From the cell containing the given text, extract its center point as [x, y] coordinate. 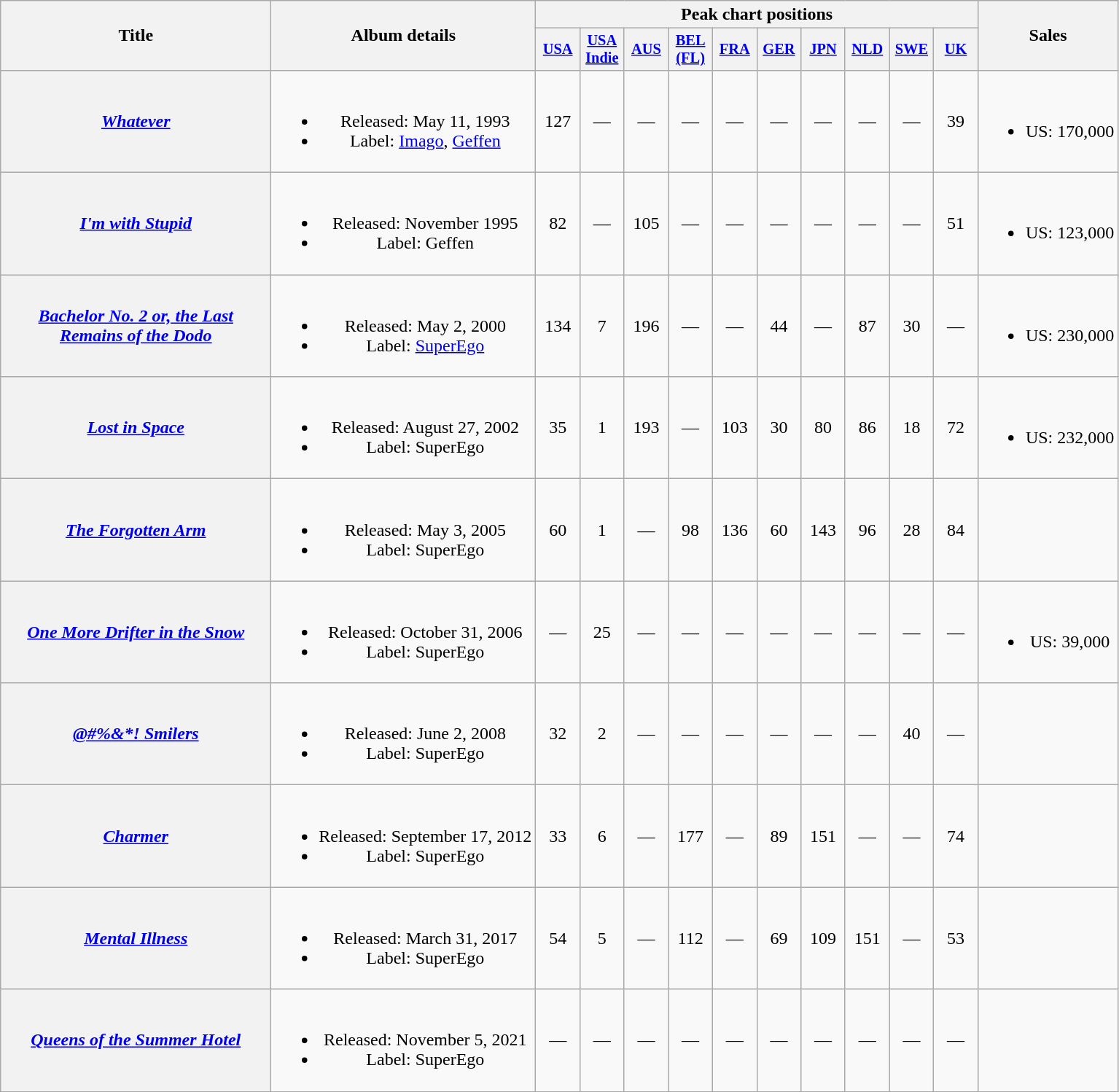
72 [956, 428]
Title [136, 36]
112 [691, 938]
US: 39,000 [1048, 632]
44 [779, 326]
Released: March 31, 2017Label: SuperEgo [404, 938]
53 [956, 938]
193 [646, 428]
Lost in Space [136, 428]
54 [558, 938]
One More Drifter in the Snow [136, 632]
82 [558, 224]
25 [602, 632]
Sales [1048, 36]
BEL(FL) [691, 50]
87 [867, 326]
Peak chart positions [757, 15]
FRA [735, 50]
32 [558, 734]
98 [691, 530]
Released: September 17, 2012Label: SuperEgo [404, 836]
Queens of the Summer Hotel [136, 1040]
AUS [646, 50]
JPN [824, 50]
84 [956, 530]
7 [602, 326]
51 [956, 224]
105 [646, 224]
28 [911, 530]
Whatever [136, 121]
109 [824, 938]
2 [602, 734]
Released: May 3, 2005Label: SuperEgo [404, 530]
Released: November 1995Label: Geffen [404, 224]
103 [735, 428]
Bachelor No. 2 or, the Last Remains of the Dodo [136, 326]
Released: May 11, 1993Label: Imago, Geffen [404, 121]
Released: October 31, 2006Label: SuperEgo [404, 632]
89 [779, 836]
39 [956, 121]
40 [911, 734]
Released: May 2, 2000Label: SuperEgo [404, 326]
Released: November 5, 2021Label: SuperEgo [404, 1040]
35 [558, 428]
74 [956, 836]
Charmer [136, 836]
134 [558, 326]
I'm with Stupid [136, 224]
US: 232,000 [1048, 428]
136 [735, 530]
143 [824, 530]
US: 170,000 [1048, 121]
USA [558, 50]
Released: August 27, 2002Label: SuperEgo [404, 428]
33 [558, 836]
GER [779, 50]
86 [867, 428]
Album details [404, 36]
196 [646, 326]
18 [911, 428]
Mental Illness [136, 938]
177 [691, 836]
US: 123,000 [1048, 224]
5 [602, 938]
UK [956, 50]
USAIndie [602, 50]
NLD [867, 50]
96 [867, 530]
80 [824, 428]
Released: June 2, 2008Label: SuperEgo [404, 734]
The Forgotten Arm [136, 530]
US: 230,000 [1048, 326]
69 [779, 938]
127 [558, 121]
6 [602, 836]
SWE [911, 50]
@#%&*! Smilers [136, 734]
